Capture the cell that displays the provided text and extract its [x, y] central coordinate. 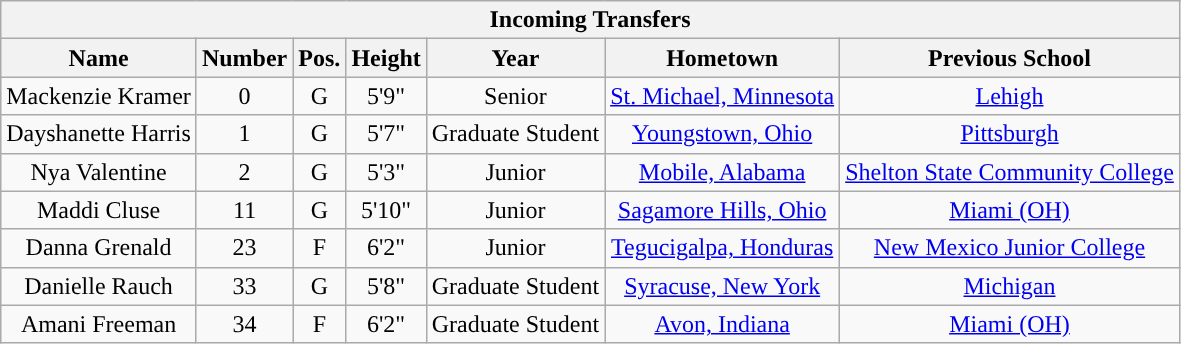
Previous School [1010, 58]
Incoming Transfers [590, 20]
Sagamore Hills, Ohio [722, 210]
Tegucigalpa, Honduras [722, 248]
5'8" [386, 286]
New Mexico Junior College [1010, 248]
Syracuse, New York [722, 286]
Maddi Cluse [99, 210]
Year [515, 58]
Senior [515, 96]
Dayshanette Harris [99, 134]
5'9" [386, 96]
St. Michael, Minnesota [722, 96]
2 [244, 172]
Danna Grenald [99, 248]
Amani Freeman [99, 324]
0 [244, 96]
Lehigh [1010, 96]
Avon, Indiana [722, 324]
Hometown [722, 58]
Youngstown, Ohio [722, 134]
Pos. [320, 58]
1 [244, 134]
Danielle Rauch [99, 286]
Michigan [1010, 286]
Height [386, 58]
Shelton State Community College [1010, 172]
5'3" [386, 172]
Number [244, 58]
23 [244, 248]
5'7" [386, 134]
5'10" [386, 210]
33 [244, 286]
Name [99, 58]
Nya Valentine [99, 172]
Mackenzie Kramer [99, 96]
Mobile, Alabama [722, 172]
11 [244, 210]
34 [244, 324]
Pittsburgh [1010, 134]
